Provide the (x, y) coordinate of the cell's center where the given text is located.  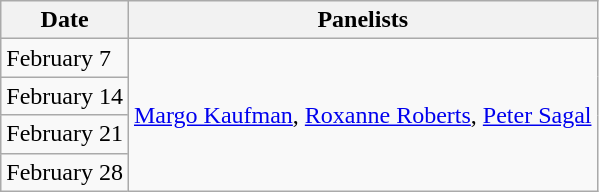
February 7 (65, 58)
February 28 (65, 172)
Panelists (362, 20)
Margo Kaufman, Roxanne Roberts, Peter Sagal (362, 115)
Date (65, 20)
February 21 (65, 134)
February 14 (65, 96)
